Search for the cell housing the specified text and yield its (X, Y) center coordinate. 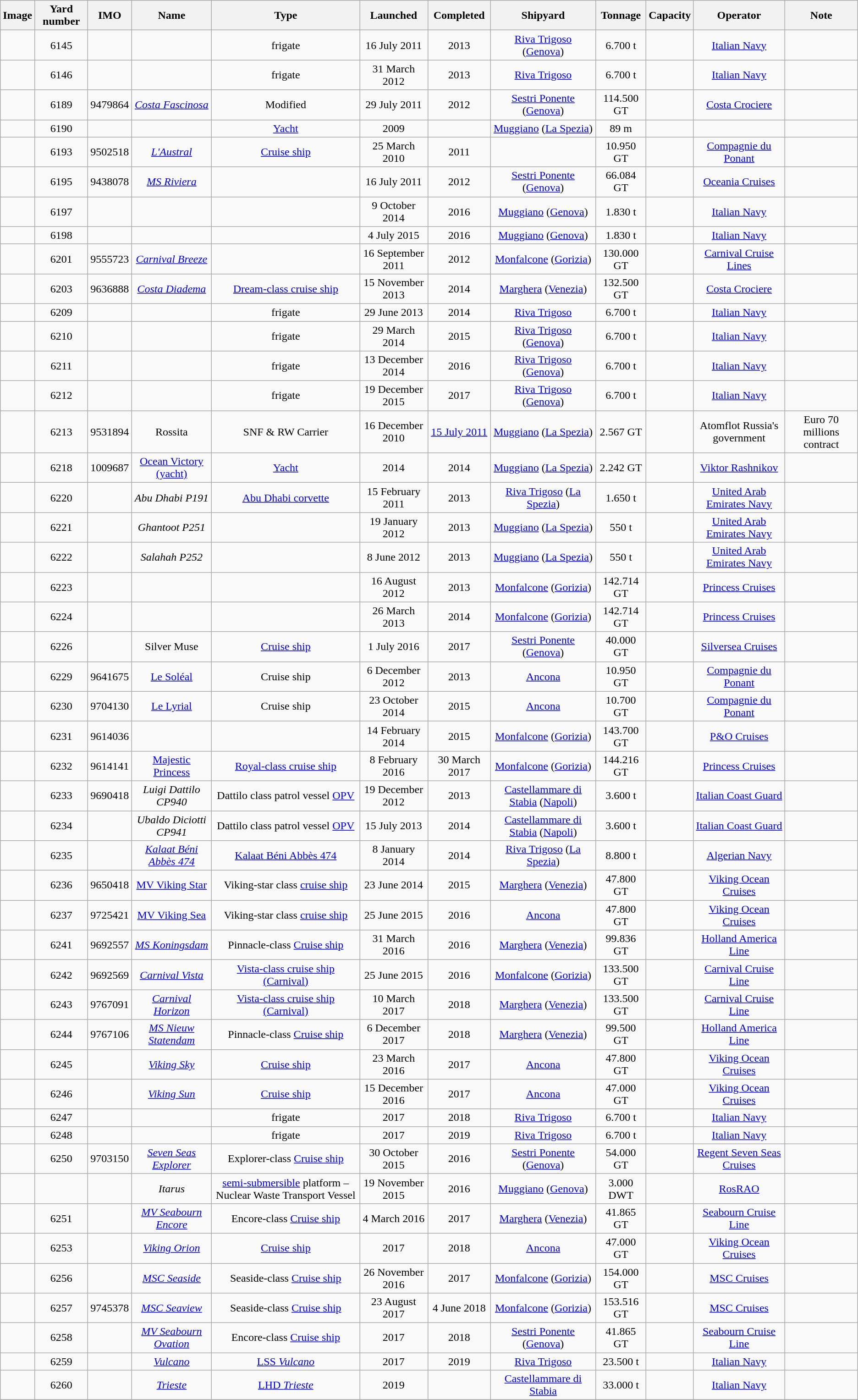
9 October 2014 (394, 212)
Trieste (171, 1385)
9767091 (110, 1005)
143.700 GT (621, 736)
6223 (61, 587)
16 December 2010 (394, 432)
130.000 GT (621, 259)
Majestic Princess (171, 766)
6213 (61, 432)
6251 (61, 1218)
6233 (61, 796)
9555723 (110, 259)
Luigi Dattilo CP940 (171, 796)
Launched (394, 16)
6230 (61, 706)
6224 (61, 617)
1009687 (110, 468)
MV Viking Star (171, 886)
Yard number (61, 16)
66.084 GT (621, 182)
Ocean Victory (yacht) (171, 468)
89 m (621, 128)
6237 (61, 915)
6190 (61, 128)
9479864 (110, 105)
10 March 2017 (394, 1005)
10.700 GT (621, 706)
13 December 2014 (394, 366)
Salahah P252 (171, 557)
4 June 2018 (459, 1308)
6146 (61, 75)
26 November 2016 (394, 1278)
Atomflot Russia's government (739, 432)
LHD Trieste (286, 1385)
33.000 t (621, 1385)
1 July 2016 (394, 646)
40.000 GT (621, 646)
Rossita (171, 432)
6253 (61, 1248)
144.216 GT (621, 766)
54.000 GT (621, 1159)
Abu Dhabi corvette (286, 498)
9692569 (110, 975)
2011 (459, 152)
6 December 2012 (394, 677)
Royal-class cruise ship (286, 766)
SNF & RW Carrier (286, 432)
6195 (61, 182)
Carnival Cruise Lines (739, 259)
6257 (61, 1308)
9704130 (110, 706)
9531894 (110, 432)
Silver Muse (171, 646)
6209 (61, 312)
6247 (61, 1118)
Name (171, 16)
6244 (61, 1034)
6250 (61, 1159)
4 March 2016 (394, 1218)
Modified (286, 105)
Costa Diadema (171, 289)
Image (17, 16)
16 August 2012 (394, 587)
6226 (61, 646)
23 August 2017 (394, 1308)
MS Nieuw Statendam (171, 1034)
L'Austral (171, 152)
MV Seabourn Encore (171, 1218)
6212 (61, 396)
Completed (459, 16)
99.836 GT (621, 945)
23 October 2014 (394, 706)
6198 (61, 235)
MV Seabourn Ovation (171, 1338)
Operator (739, 16)
15 July 2013 (394, 825)
132.500 GT (621, 289)
3.000 DWT (621, 1188)
Viktor Rashnikov (739, 468)
Algerian Navy (739, 855)
23.500 t (621, 1361)
6210 (61, 336)
6201 (61, 259)
6260 (61, 1385)
6220 (61, 498)
Carnival Vista (171, 975)
LSS Vulcano (286, 1361)
MSC Seaview (171, 1308)
9438078 (110, 182)
semi-submersible platform – Nuclear Waste Transport Vessel (286, 1188)
9636888 (110, 289)
6256 (61, 1278)
6145 (61, 45)
Vulcano (171, 1361)
Capacity (670, 16)
6231 (61, 736)
Seven Seas Explorer (171, 1159)
6235 (61, 855)
6193 (61, 152)
Abu Dhabi P191 (171, 498)
1.650 t (621, 498)
Castellammare di Stabia (543, 1385)
9745378 (110, 1308)
31 March 2016 (394, 945)
Viking Sun (171, 1094)
30 October 2015 (394, 1159)
Oceania Cruises (739, 182)
23 March 2016 (394, 1064)
8 February 2016 (394, 766)
29 March 2014 (394, 336)
Costa Fascinosa (171, 105)
9650418 (110, 886)
2.567 GT (621, 432)
9641675 (110, 677)
29 July 2011 (394, 105)
Carnival Breeze (171, 259)
MS Riviera (171, 182)
6211 (61, 366)
6241 (61, 945)
9502518 (110, 152)
9692557 (110, 945)
Itarus (171, 1188)
31 March 2012 (394, 75)
2.242 GT (621, 468)
Note (821, 16)
Le Lyrial (171, 706)
9703150 (110, 1159)
19 November 2015 (394, 1188)
15 July 2011 (459, 432)
9767106 (110, 1034)
6258 (61, 1338)
Le Soléal (171, 677)
Silversea Cruises (739, 646)
19 December 2015 (394, 396)
25 March 2010 (394, 152)
IMO (110, 16)
Shipyard (543, 16)
6236 (61, 886)
6232 (61, 766)
Explorer-class Cruise ship (286, 1159)
Viking Orion (171, 1248)
19 December 2012 (394, 796)
6229 (61, 677)
P&O Cruises (739, 736)
9725421 (110, 915)
9690418 (110, 796)
6203 (61, 289)
Dream-class cruise ship (286, 289)
4 July 2015 (394, 235)
Ghantoot P251 (171, 527)
Type (286, 16)
6243 (61, 1005)
29 June 2013 (394, 312)
Euro 70 millions contract (821, 432)
99.500 GT (621, 1034)
6242 (61, 975)
Viking Sky (171, 1064)
8.800 t (621, 855)
6234 (61, 825)
2009 (394, 128)
8 June 2012 (394, 557)
MV Viking Sea (171, 915)
30 March 2017 (459, 766)
6221 (61, 527)
6197 (61, 212)
16 September 2011 (394, 259)
9614036 (110, 736)
6259 (61, 1361)
RosRAO (739, 1188)
154.000 GT (621, 1278)
15 February 2011 (394, 498)
6245 (61, 1064)
MSC Seaside (171, 1278)
26 March 2013 (394, 617)
15 November 2013 (394, 289)
9614141 (110, 766)
6246 (61, 1094)
6218 (61, 468)
Carnival Horizon (171, 1005)
23 June 2014 (394, 886)
MS Koningsdam (171, 945)
15 December 2016 (394, 1094)
8 January 2014 (394, 855)
19 January 2012 (394, 527)
6248 (61, 1135)
Tonnage (621, 16)
Regent Seven Seas Cruises (739, 1159)
Ubaldo Diciotti CP941 (171, 825)
6222 (61, 557)
114.500 GT (621, 105)
14 February 2014 (394, 736)
153.516 GT (621, 1308)
6 December 2017 (394, 1034)
6189 (61, 105)
